Extract the (X, Y) coordinate from the center of the cell holding the provided text.  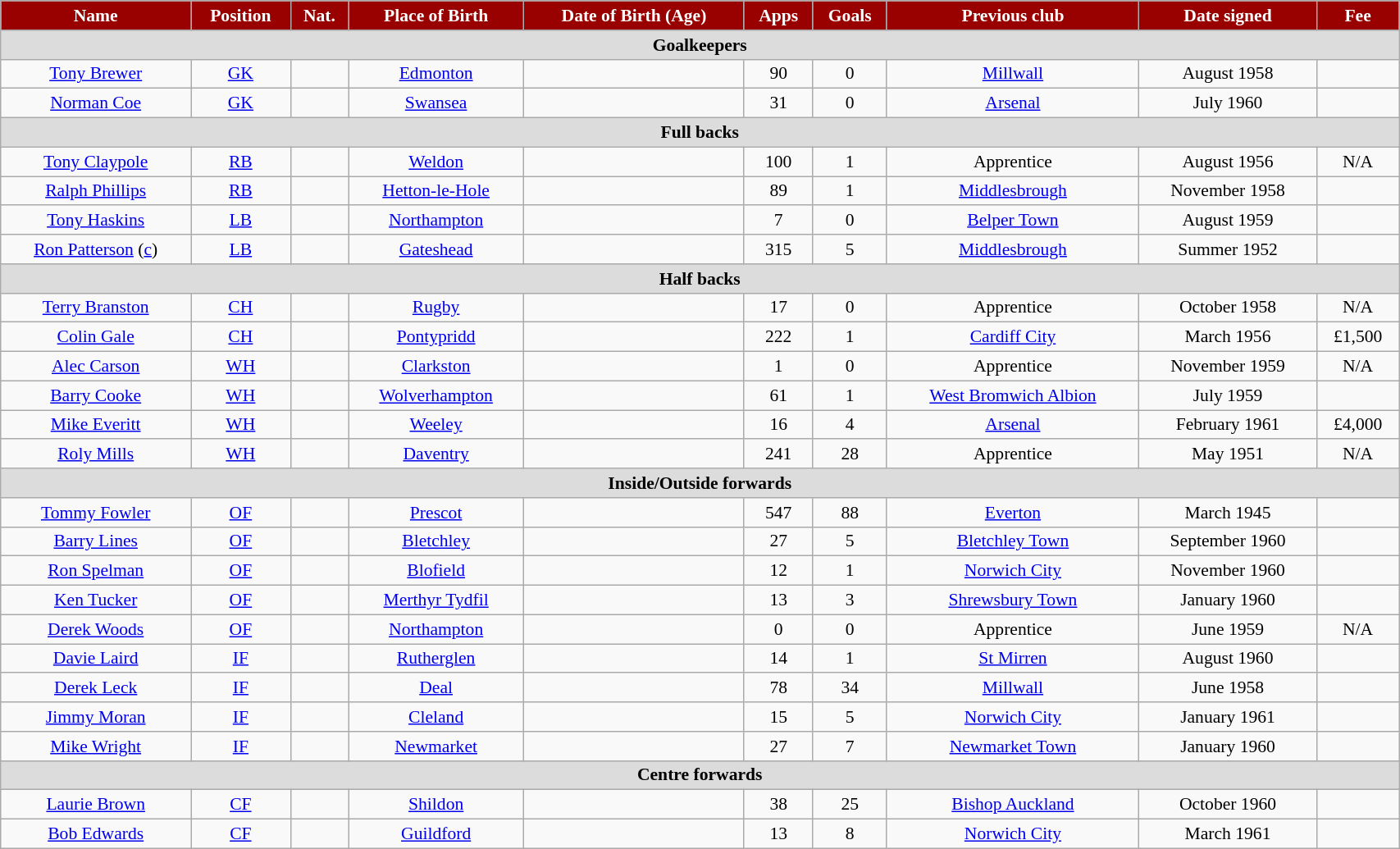
Laurie Brown (96, 805)
Tony Haskins (96, 221)
November 1958 (1227, 191)
61 (778, 395)
88 (850, 513)
October 1960 (1227, 805)
Wolverhampton (436, 395)
March 1961 (1227, 834)
17 (778, 308)
16 (778, 425)
Ken Tucker (96, 600)
Tony Brewer (96, 74)
Tony Claypole (96, 162)
Daventry (436, 454)
June 1959 (1227, 629)
3 (850, 600)
Summer 1952 (1227, 249)
Edmonton (436, 74)
Rutherglen (436, 659)
February 1961 (1227, 425)
Blofield (436, 571)
Davie Laird (96, 659)
£4,000 (1358, 425)
Date of Birth (Age) (635, 16)
15 (778, 717)
38 (778, 805)
4 (850, 425)
Newmarket Town (1012, 746)
Gateshead (436, 249)
Position (241, 16)
Ralph Phillips (96, 191)
547 (778, 513)
Merthyr Tydfil (436, 600)
Pontypridd (436, 337)
78 (778, 688)
Ron Spelman (96, 571)
Alec Carson (96, 367)
Place of Birth (436, 16)
34 (850, 688)
Goals (850, 16)
Terry Branston (96, 308)
Deal (436, 688)
12 (778, 571)
September 1960 (1227, 541)
August 1960 (1227, 659)
Shildon (436, 805)
Mike Wright (96, 746)
Jimmy Moran (96, 717)
Shrewsbury Town (1012, 600)
25 (850, 805)
March 1945 (1227, 513)
St Mirren (1012, 659)
£1,500 (1358, 337)
Norman Coe (96, 103)
Apps (778, 16)
November 1959 (1227, 367)
March 1956 (1227, 337)
Derek Woods (96, 629)
Full backs (700, 133)
July 1959 (1227, 395)
July 1960 (1227, 103)
222 (778, 337)
315 (778, 249)
Swansea (436, 103)
Barry Lines (96, 541)
Newmarket (436, 746)
100 (778, 162)
241 (778, 454)
Belper Town (1012, 221)
Centre forwards (700, 775)
Bletchley Town (1012, 541)
28 (850, 454)
Cleland (436, 717)
14 (778, 659)
Prescot (436, 513)
West Bromwich Albion (1012, 395)
Fee (1358, 16)
Roly Mills (96, 454)
8 (850, 834)
Guildford (436, 834)
August 1958 (1227, 74)
August 1959 (1227, 221)
Mike Everitt (96, 425)
Tommy Fowler (96, 513)
January 1961 (1227, 717)
Everton (1012, 513)
Rugby (436, 308)
Nat. (320, 16)
Previous club (1012, 16)
Weldon (436, 162)
Goalkeepers (700, 45)
August 1956 (1227, 162)
Derek Leck (96, 688)
Name (96, 16)
Half backs (700, 279)
Hetton-le-Hole (436, 191)
Ron Patterson (c) (96, 249)
89 (778, 191)
Date signed (1227, 16)
90 (778, 74)
Weeley (436, 425)
June 1958 (1227, 688)
November 1960 (1227, 571)
October 1958 (1227, 308)
Bob Edwards (96, 834)
Bishop Auckland (1012, 805)
31 (778, 103)
Cardiff City (1012, 337)
May 1951 (1227, 454)
Colin Gale (96, 337)
Inside/Outside forwards (700, 483)
Bletchley (436, 541)
Clarkston (436, 367)
Barry Cooke (96, 395)
